Locate the cell with the specified text and output its (x, y) center coordinate. 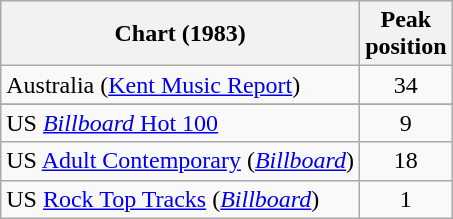
US Billboard Hot 100 (180, 123)
US Adult Contemporary (Billboard) (180, 161)
Peakposition (406, 34)
Australia (Kent Music Report) (180, 85)
US Rock Top Tracks (Billboard) (180, 199)
18 (406, 161)
Chart (1983) (180, 34)
34 (406, 85)
1 (406, 199)
9 (406, 123)
